Output the [X, Y] coordinate of the center of the cell containing the given text.  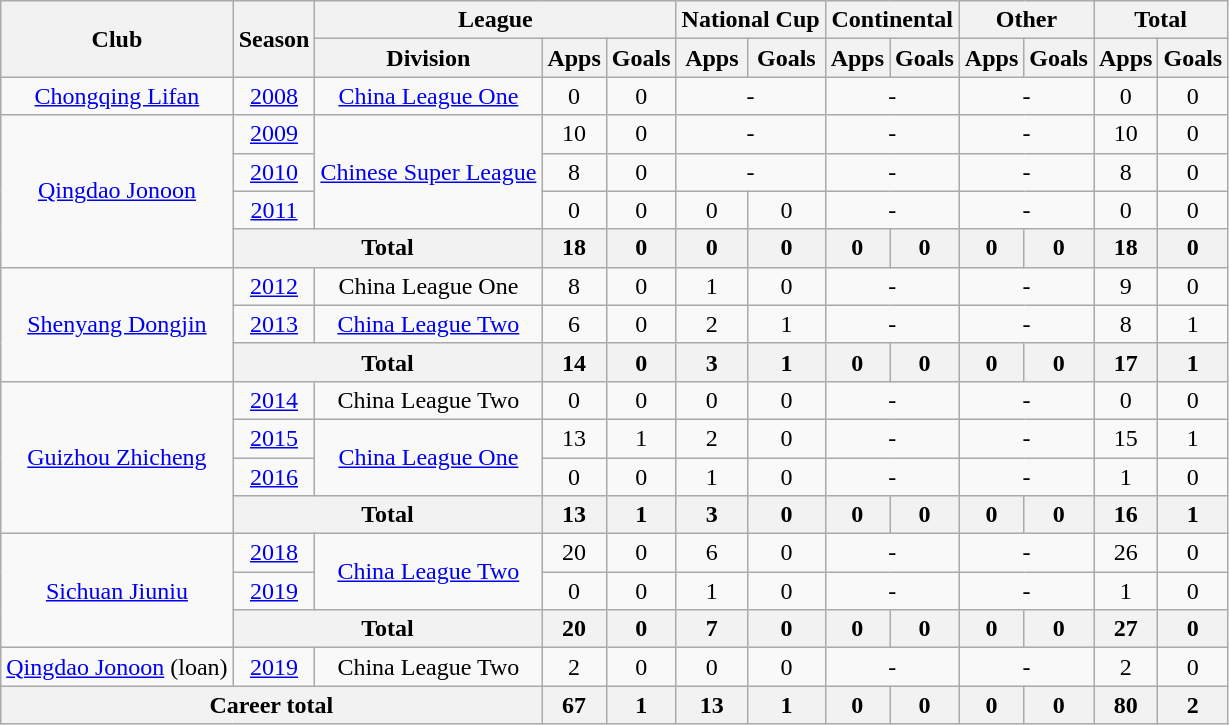
2011 [274, 210]
7 [712, 629]
Season [274, 39]
League [496, 20]
26 [1126, 553]
2015 [274, 438]
27 [1126, 629]
2014 [274, 400]
15 [1126, 438]
Shenyang Dongjin [117, 324]
National Cup [750, 20]
Continental [892, 20]
Chinese Super League [428, 172]
16 [1126, 515]
14 [574, 362]
Qingdao Jonoon (loan) [117, 667]
Career total [272, 705]
Division [428, 58]
2008 [274, 96]
2012 [274, 286]
2009 [274, 134]
2016 [274, 477]
Guizhou Zhicheng [117, 457]
2010 [274, 172]
Sichuan Jiuniu [117, 591]
Qingdao Jonoon [117, 191]
9 [1126, 286]
Chongqing Lifan [117, 96]
Other [1026, 20]
2018 [274, 553]
2013 [274, 324]
Club [117, 39]
80 [1126, 705]
17 [1126, 362]
67 [574, 705]
